Output the (X, Y) coordinate of the center of the cell containing the given text.  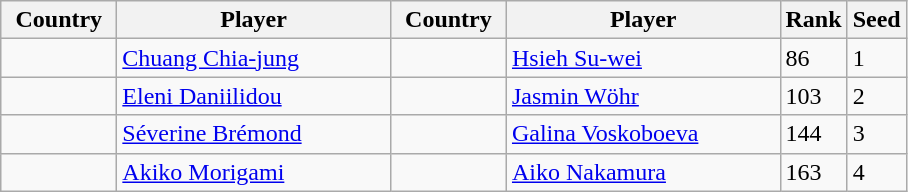
Rank (814, 20)
103 (814, 96)
163 (814, 172)
Jasmin Wöhr (643, 96)
144 (814, 134)
Eleni Daniilidou (254, 96)
Aiko Nakamura (643, 172)
1 (876, 58)
86 (814, 58)
Seed (876, 20)
Chuang Chia-jung (254, 58)
Séverine Brémond (254, 134)
2 (876, 96)
4 (876, 172)
3 (876, 134)
Akiko Morigami (254, 172)
Hsieh Su-wei (643, 58)
Galina Voskoboeva (643, 134)
